Locate the cell with the specified text and output its [x, y] center coordinate. 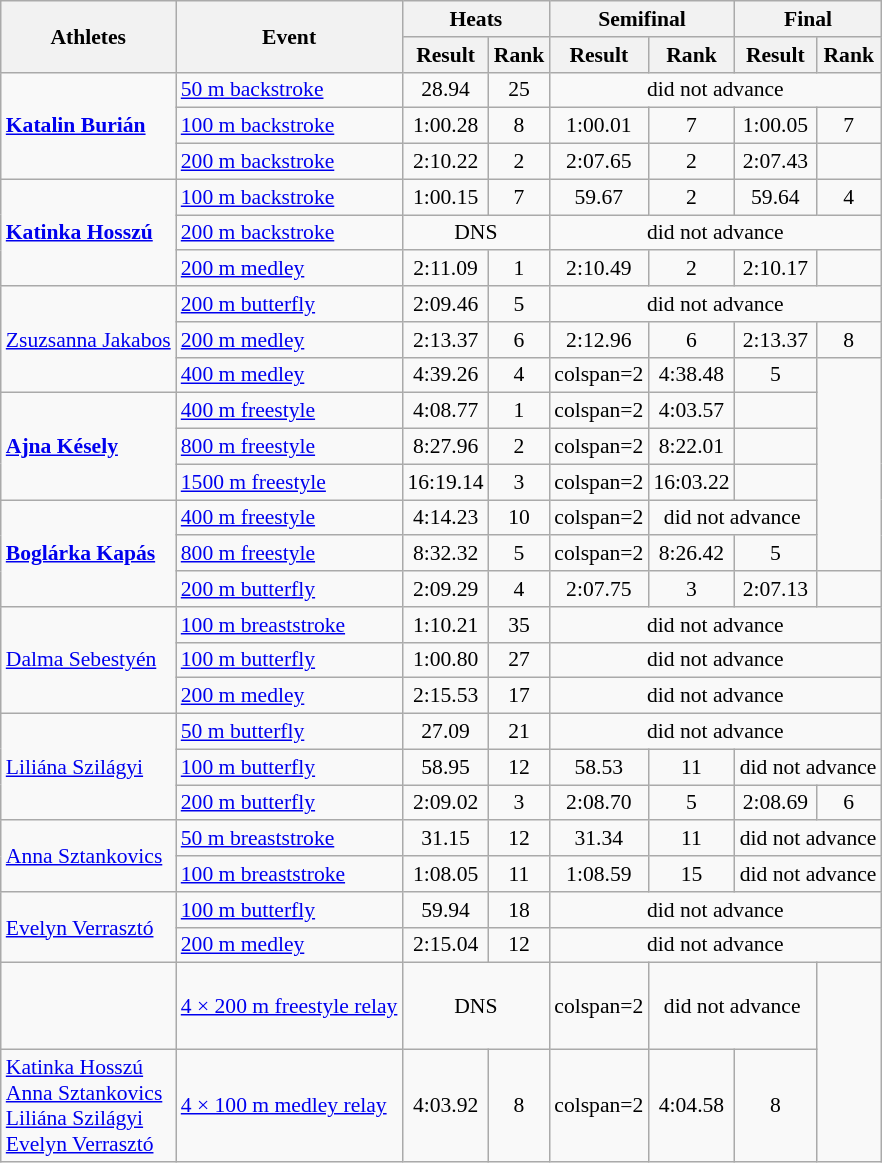
Anna Sztankovics [88, 856]
8:22.01 [691, 447]
35 [520, 625]
16:03.22 [691, 482]
28.94 [445, 90]
18 [520, 910]
Semifinal [642, 19]
15 [691, 874]
1:00.05 [776, 126]
2:10.22 [445, 162]
4:39.26 [445, 375]
400 m medley [290, 375]
1500 m freestyle [290, 482]
1:08.05 [445, 874]
31.15 [445, 839]
4 × 200 m freestyle relay [290, 1006]
4 × 100 m medley relay [290, 1106]
2:10.17 [776, 269]
1:08.59 [598, 874]
2:07.65 [598, 162]
2:15.04 [445, 945]
Dalma Sebestyén [88, 660]
8:32.32 [445, 554]
4:04.58 [691, 1106]
1:10.21 [445, 625]
1:00.80 [445, 660]
50 m butterfly [290, 732]
Boglárka Kapás [88, 554]
2:15.53 [445, 696]
2:07.75 [598, 589]
Katinka Hosszú [88, 232]
59.94 [445, 910]
16:19.14 [445, 482]
8:26.42 [691, 554]
Event [290, 36]
1:00.28 [445, 126]
2:08.70 [598, 803]
2:09.46 [445, 304]
4:03.57 [691, 411]
17 [520, 696]
2:10.49 [598, 269]
4:38.48 [691, 375]
4:08.77 [445, 411]
58.53 [598, 767]
27.09 [445, 732]
27 [520, 660]
25 [520, 90]
2:09.02 [445, 803]
50 m backstroke [290, 90]
1:00.01 [598, 126]
Heats [476, 19]
2:11.09 [445, 269]
Katinka HosszúAnna SztankovicsLiliána SzilágyiEvelyn Verrasztó [88, 1106]
2:12.96 [598, 340]
Zsuzsanna Jakabos [88, 340]
4:14.23 [445, 518]
Liliána Szilágyi [88, 768]
31.34 [598, 839]
2:08.69 [776, 803]
Final [808, 19]
50 m breaststroke [290, 839]
Katalin Burián [88, 126]
2:07.43 [776, 162]
2:07.13 [776, 589]
1:00.15 [445, 197]
59.64 [776, 197]
21 [520, 732]
8:27.96 [445, 447]
2:09.29 [445, 589]
59.67 [598, 197]
10 [520, 518]
Athletes [88, 36]
Evelyn Verrasztó [88, 928]
Ajna Késely [88, 446]
4:03.92 [445, 1106]
58.95 [445, 767]
